Return [x, y] of the center of cell containing provided text 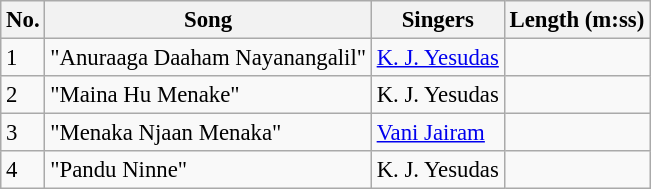
Singers [438, 20]
"Maina Hu Menake" [208, 95]
"Menaka Njaan Menaka" [208, 133]
No. [23, 20]
4 [23, 170]
1 [23, 58]
"Anuraaga Daaham Nayanangalil" [208, 58]
Song [208, 20]
Vani Jairam [438, 133]
Length (m:ss) [576, 20]
2 [23, 95]
"Pandu Ninne" [208, 170]
3 [23, 133]
